Locate the cell with the specified text and output its [X, Y] center coordinate. 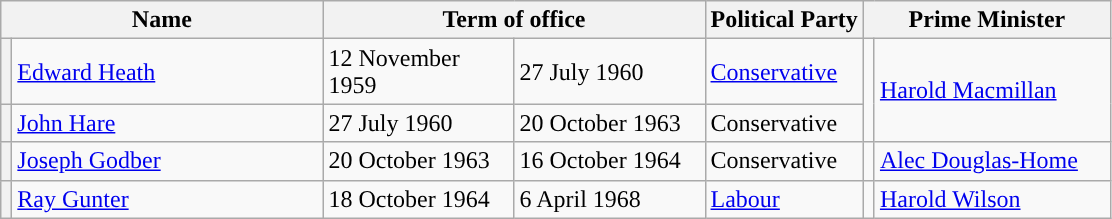
Political Party [784, 20]
John Hare [168, 123]
Alec Douglas-Home [992, 161]
6 April 1968 [610, 199]
Harold Macmillan [992, 90]
12 November 1959 [418, 72]
16 October 1964 [610, 161]
18 October 1964 [418, 199]
Edward Heath [168, 72]
Labour [784, 199]
Name [162, 20]
Prime Minister [986, 20]
Joseph Godber [168, 161]
Ray Gunter [168, 199]
Term of office [514, 20]
Harold Wilson [992, 199]
